From the cell containing the given text, extract its center point as [X, Y] coordinate. 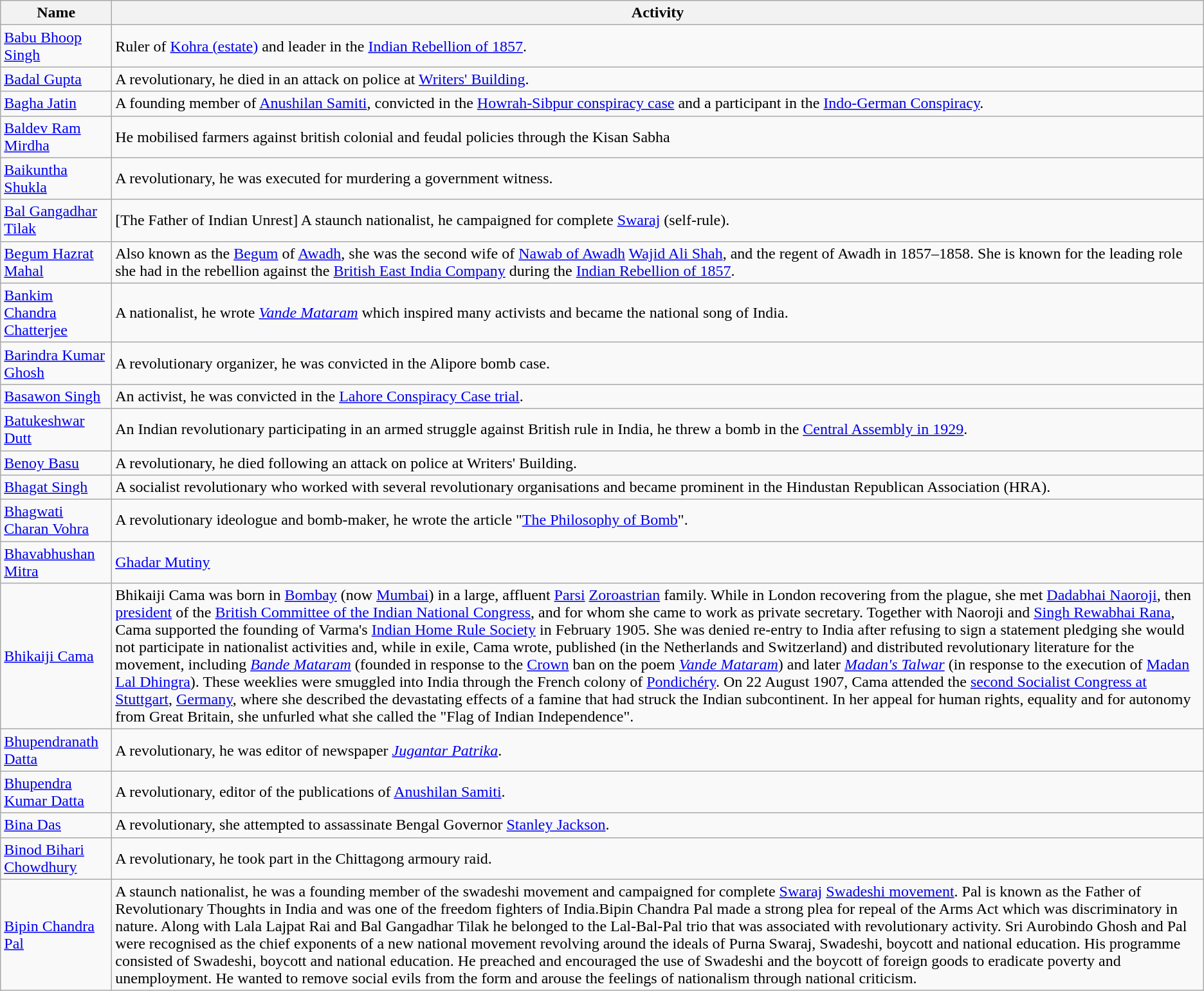
A revolutionary, he died in an attack on police at Writers' Building. [658, 79]
Bhavabhushan Mitra [57, 562]
An activist, he was convicted in the Lahore Conspiracy Case trial. [658, 396]
A revolutionary, he died following an attack on police at Writers' Building. [658, 462]
A revolutionary, she attempted to assassinate Bengal Governor Stanley Jackson. [658, 825]
A founding member of Anushilan Samiti, convicted in the Howrah-Sibpur conspiracy case and a participant in the Indo-German Conspiracy. [658, 104]
A revolutionary organizer, he was convicted in the Alipore bomb case. [658, 363]
Name [57, 13]
A revolutionary, he was executed for murdering a government witness. [658, 179]
A nationalist, he wrote Vande Mataram which inspired many activists and became the national song of India. [658, 313]
Bagha Jatin [57, 104]
Basawon Singh [57, 396]
Benoy Basu [57, 462]
A revolutionary ideologue and bomb-maker, he wrote the article "The Philosophy of Bomb". [658, 521]
Batukeshwar Dutt [57, 430]
Bhupendra Kumar Datta [57, 792]
Bhikaiji Cama [57, 656]
Baldev Ram Mirdha [57, 136]
Bal Gangadhar Tilak [57, 220]
Ghadar Mutiny [658, 562]
Bankim Chandra Chatterjee [57, 313]
Bhagat Singh [57, 487]
[The Father of Indian Unrest] A staunch nationalist, he campaigned for complete Swaraj (self-rule). [658, 220]
Begum Hazrat Mahal [57, 262]
Badal Gupta [57, 79]
A revolutionary, he took part in the Chittagong armoury raid. [658, 858]
Bina Das [57, 825]
Activity [658, 13]
Barindra Kumar Ghosh [57, 363]
Bipin Chandra Pal [57, 935]
He mobilised farmers against british colonial and feudal policies through the Kisan Sabha [658, 136]
Baikuntha Shukla [57, 179]
A revolutionary, he was editor of newspaper Jugantar Patrika. [658, 750]
Bhupendranath Datta [57, 750]
A revolutionary, editor of the publications of Anushilan Samiti. [658, 792]
Babu Bhoop Singh [57, 46]
An Indian revolutionary participating in an armed struggle against British rule in India, he threw a bomb in the Central Assembly in 1929. [658, 430]
A socialist revolutionary who worked with several revolutionary organisations and became prominent in the Hindustan Republican Association (HRA). [658, 487]
Binod Bihari Chowdhury [57, 858]
Bhagwati Charan Vohra [57, 521]
Ruler of Kohra (estate) and leader in the Indian Rebellion of 1857. [658, 46]
